Capture the cell that displays the provided text and extract its (x, y) central coordinate. 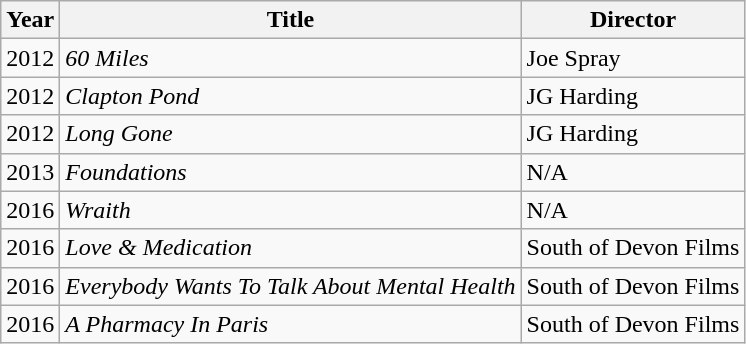
Everybody Wants To Talk About Mental Health (290, 286)
Joe Spray (633, 58)
Clapton Pond (290, 96)
Long Gone (290, 134)
Love & Medication (290, 248)
Wraith (290, 210)
A Pharmacy In Paris (290, 324)
Foundations (290, 172)
2013 (30, 172)
60 Miles (290, 58)
Title (290, 20)
Year (30, 20)
Director (633, 20)
